Return [X, Y] of the center of cell containing provided text 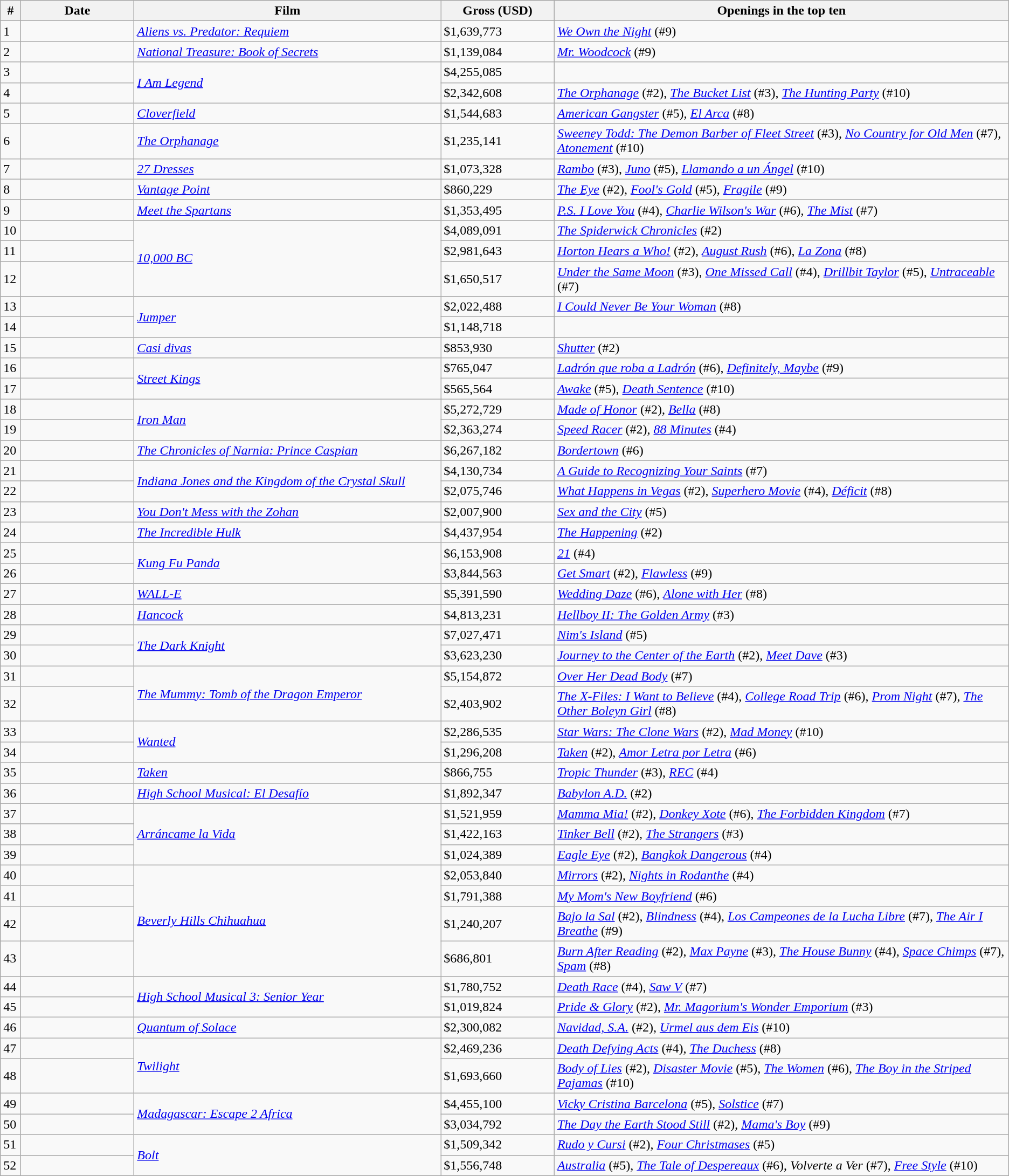
Gross (USD) [498, 11]
$4,130,734 [498, 471]
$1,019,824 [498, 1007]
$1,556,748 [498, 1165]
$5,272,729 [498, 409]
Iron Man [288, 419]
$1,148,718 [498, 327]
American Gangster (#5), El Arca (#8) [782, 113]
26 [11, 573]
A Guide to Recognizing Your Saints (#7) [782, 471]
Body of Lies (#2), Disaster Movie (#5), The Women (#6), The Boy in the Striped Pajamas (#10) [782, 1076]
38 [11, 834]
46 [11, 1028]
22 [11, 491]
33 [11, 732]
Get Smart (#2), Flawless (#9) [782, 573]
$1,296,208 [498, 752]
$1,892,347 [498, 793]
$2,342,608 [498, 93]
$4,813,231 [498, 614]
48 [11, 1076]
$565,564 [498, 389]
$853,930 [498, 348]
High School Musical: El Desafío [288, 793]
The Dark Knight [288, 645]
The Spiderwick Chronicles (#2) [782, 230]
Death Race (#4), Saw V (#7) [782, 986]
10,000 BC [288, 258]
Mirrors (#2), Nights in Rodanthe (#4) [782, 875]
32 [11, 704]
$5,154,872 [498, 676]
The Day the Earth Stood Still (#2), Mama's Boy (#9) [782, 1124]
24 [11, 532]
P.S. I Love You (#4), Charlie Wilson's War (#6), The Mist (#7) [782, 210]
$2,981,643 [498, 251]
The Incredible Hulk [288, 532]
Arráncame la Vida [288, 834]
7 [11, 169]
Mamma Mia! (#2), Donkey Xote (#6), The Forbidden Kingdom (#7) [782, 814]
16 [11, 368]
Mr. Woodcock (#9) [782, 52]
Nim's Island (#5) [782, 635]
$2,022,488 [498, 307]
30 [11, 656]
The Chronicles of Narnia: Prince Caspian [288, 450]
Awake (#5), Death Sentence (#10) [782, 389]
$1,521,959 [498, 814]
Eagle Eye (#2), Bangkok Dangerous (#4) [782, 855]
$860,229 [498, 189]
$1,353,495 [498, 210]
$1,240,207 [498, 923]
Babylon A.D. (#2) [782, 793]
$1,024,389 [498, 855]
Aliens vs. Predator: Requiem [288, 31]
5 [11, 113]
$3,623,230 [498, 656]
I Could Never Be Your Woman (#8) [782, 307]
High School Musical 3: Senior Year [288, 996]
28 [11, 614]
31 [11, 676]
$1,639,773 [498, 31]
37 [11, 814]
$1,235,141 [498, 141]
44 [11, 986]
Openings in the top ten [782, 11]
Casi divas [288, 348]
$1,544,683 [498, 113]
Australia (#5), The Tale of Despereaux (#6), Volverte a Ver (#7), Free Style (#10) [782, 1165]
$2,007,900 [498, 512]
$686,801 [498, 959]
Speed Racer (#2), 88 Minutes (#4) [782, 430]
6 [11, 141]
14 [11, 327]
$1,139,084 [498, 52]
Wanted [288, 742]
Date [78, 11]
Taken (#2), Amor Letra por Letra (#6) [782, 752]
Pride & Glory (#2), Mr. Magorium's Wonder Emporium (#3) [782, 1007]
Over Her Dead Body (#7) [782, 676]
Street Kings [288, 379]
20 [11, 450]
Rambo (#3), Juno (#5), Llamando a un Ángel (#10) [782, 169]
Navidad, S.A. (#2), Urmel aus dem Eis (#10) [782, 1028]
# [11, 11]
$4,255,085 [498, 72]
Hancock [288, 614]
Bolt [288, 1155]
$1,509,342 [498, 1145]
$1,650,517 [498, 278]
Journey to the Center of the Earth (#2), Meet Dave (#3) [782, 656]
$6,267,182 [498, 450]
Meet the Spartans [288, 210]
$1,791,388 [498, 896]
43 [11, 959]
$1,780,752 [498, 986]
19 [11, 430]
$4,455,100 [498, 1104]
45 [11, 1007]
The Orphanage (#2), The Bucket List (#3), The Hunting Party (#10) [782, 93]
I Am Legend [288, 82]
Horton Hears a Who! (#2), August Rush (#6), La Zona (#8) [782, 251]
9 [11, 210]
8 [11, 189]
15 [11, 348]
17 [11, 389]
1 [11, 31]
21 (#4) [782, 553]
The X-Files: I Want to Believe (#4), College Road Trip (#6), Prom Night (#7), The Other Boleyn Girl (#8) [782, 704]
4 [11, 93]
$765,047 [498, 368]
$4,089,091 [498, 230]
29 [11, 635]
Bajo la Sal (#2), Blindness (#4), Los Campeones de la Lucha Libre (#7), The Air I Breathe (#9) [782, 923]
Tinker Bell (#2), The Strangers (#3) [782, 834]
Sex and the City (#5) [782, 512]
35 [11, 773]
50 [11, 1124]
36 [11, 793]
$2,075,746 [498, 491]
$1,693,660 [498, 1076]
National Treasure: Book of Secrets [288, 52]
Indiana Jones and the Kingdom of the Crystal Skull [288, 481]
$1,073,328 [498, 169]
3 [11, 72]
18 [11, 409]
$7,027,471 [498, 635]
$6,153,908 [498, 553]
Twilight [288, 1065]
34 [11, 752]
$866,755 [498, 773]
$3,844,563 [498, 573]
$2,286,535 [498, 732]
Made of Honor (#2), Bella (#8) [782, 409]
42 [11, 923]
Vantage Point [288, 189]
Bordertown (#6) [782, 450]
Ladrón que roba a Ladrón (#6), Definitely, Maybe (#9) [782, 368]
52 [11, 1165]
The Eye (#2), Fool's Gold (#5), Fragile (#9) [782, 189]
23 [11, 512]
The Mummy: Tomb of the Dragon Emperor [288, 693]
39 [11, 855]
$1,422,163 [498, 834]
27 Dresses [288, 169]
The Happening (#2) [782, 532]
40 [11, 875]
Film [288, 11]
51 [11, 1145]
Wedding Daze (#6), Alone with Her (#8) [782, 594]
$3,034,792 [498, 1124]
Star Wars: The Clone Wars (#2), Mad Money (#10) [782, 732]
$5,391,590 [498, 594]
Taken [288, 773]
$2,469,236 [498, 1048]
21 [11, 471]
Cloverfield [288, 113]
27 [11, 594]
Vicky Cristina Barcelona (#5), Solstice (#7) [782, 1104]
47 [11, 1048]
2 [11, 52]
Quantum of Solace [288, 1028]
Kung Fu Panda [288, 563]
49 [11, 1104]
12 [11, 278]
Sweeney Todd: The Demon Barber of Fleet Street (#3), No Country for Old Men (#7), Atonement (#10) [782, 141]
$4,437,954 [498, 532]
We Own the Night (#9) [782, 31]
You Don't Mess with the Zohan [288, 512]
Rudo y Cursi (#2), Four Christmases (#5) [782, 1145]
$2,300,082 [498, 1028]
Tropic Thunder (#3), REC (#4) [782, 773]
The Orphanage [288, 141]
Under the Same Moon (#3), One Missed Call (#4), Drillbit Taylor (#5), Untraceable (#7) [782, 278]
11 [11, 251]
Hellboy II: The Golden Army (#3) [782, 614]
Jumper [288, 317]
Madagascar: Escape 2 Africa [288, 1114]
41 [11, 896]
$2,403,902 [498, 704]
$2,053,840 [498, 875]
$2,363,274 [498, 430]
13 [11, 307]
Beverly Hills Chihuahua [288, 920]
10 [11, 230]
25 [11, 553]
Burn After Reading (#2), Max Payne (#3), The House Bunny (#4), Space Chimps (#7), Spam (#8) [782, 959]
Shutter (#2) [782, 348]
My Mom's New Boyfriend (#6) [782, 896]
What Happens in Vegas (#2), Superhero Movie (#4), Déficit (#8) [782, 491]
WALL-E [288, 594]
Death Defying Acts (#4), The Duchess (#8) [782, 1048]
